Extract the (x, y) coordinate from the center of the cell holding the provided text.  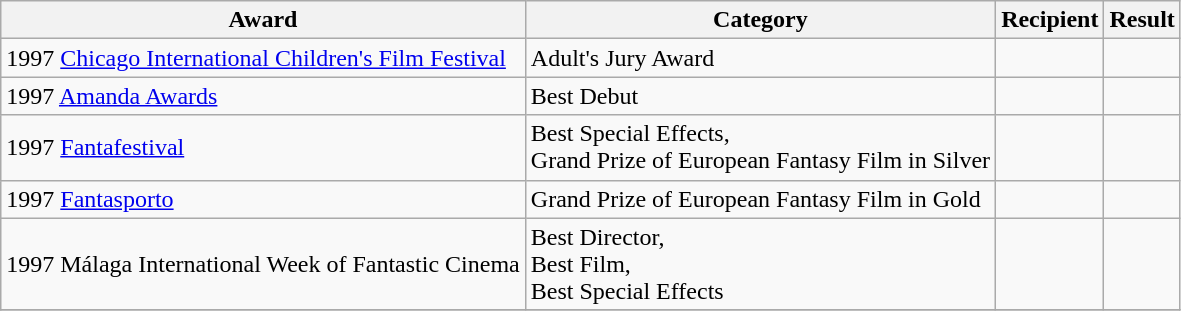
Recipient (1050, 20)
Best Debut (760, 96)
1997 Amanda Awards (264, 96)
1997 Málaga International Week of Fantastic Cinema (264, 264)
1997 Chicago International Children's Film Festival (264, 58)
Grand Prize of European Fantasy Film in Gold (760, 199)
Best Director, Best Film, Best Special Effects (760, 264)
Category (760, 20)
Best Special Effects, Grand Prize of European Fantasy Film in Silver (760, 148)
Award (264, 20)
1997 Fantasporto (264, 199)
1997 Fantafestival (264, 148)
Result (1142, 20)
Adult's Jury Award (760, 58)
